Pinpoint the cell where the given text exists, returning its [X, Y] midpoint coordinate. 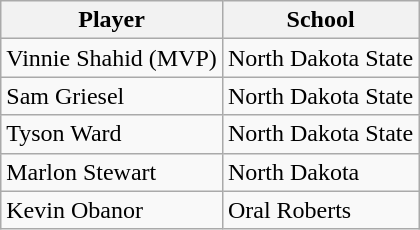
Player [112, 20]
Oral Roberts [320, 210]
Vinnie Shahid (MVP) [112, 58]
Tyson Ward [112, 134]
North Dakota [320, 172]
Marlon Stewart [112, 172]
Sam Griesel [112, 96]
School [320, 20]
Kevin Obanor [112, 210]
